Provide the (X, Y) coordinate of the cell's center where the given text is located.  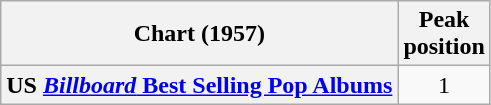
Chart (1957) (200, 34)
Peakposition (444, 34)
US Billboard Best Selling Pop Albums (200, 85)
1 (444, 85)
